Output the (x, y) coordinate of the center of the cell containing the given text.  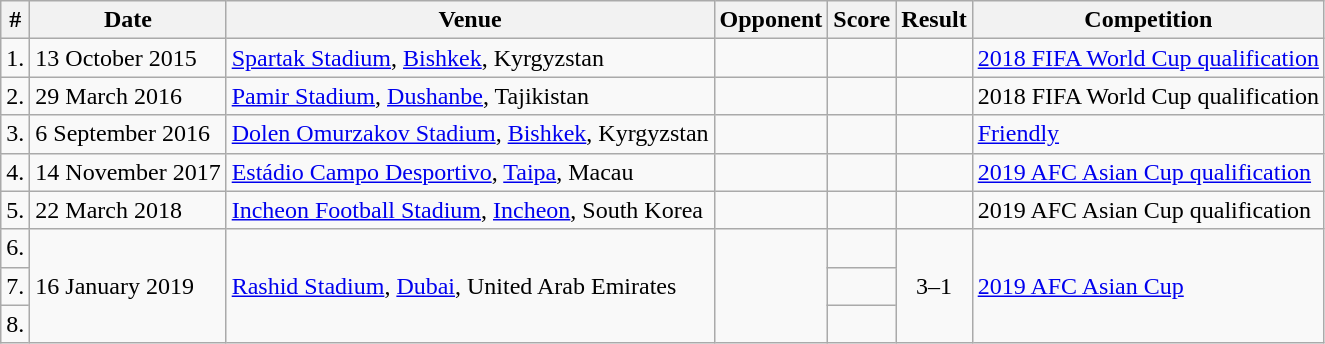
22 March 2018 (128, 210)
Score (862, 20)
Opponent (771, 20)
4. (16, 172)
16 January 2019 (128, 286)
Friendly (1148, 134)
1. (16, 58)
Rashid Stadium, Dubai, United Arab Emirates (470, 286)
Date (128, 20)
14 November 2017 (128, 172)
Estádio Campo Desportivo, Taipa, Macau (470, 172)
Result (934, 20)
Spartak Stadium, Bishkek, Kyrgyzstan (470, 58)
6. (16, 248)
Competition (1148, 20)
8. (16, 324)
5. (16, 210)
2. (16, 96)
Venue (470, 20)
13 October 2015 (128, 58)
7. (16, 286)
3–1 (934, 286)
Pamir Stadium, Dushanbe, Tajikistan (470, 96)
2019 AFC Asian Cup (1148, 286)
Dolen Omurzakov Stadium, Bishkek, Kyrgyzstan (470, 134)
6 September 2016 (128, 134)
29 March 2016 (128, 96)
3. (16, 134)
# (16, 20)
Incheon Football Stadium, Incheon, South Korea (470, 210)
